Detect which cell encompasses the target text, then output its [X, Y] center coordinate. 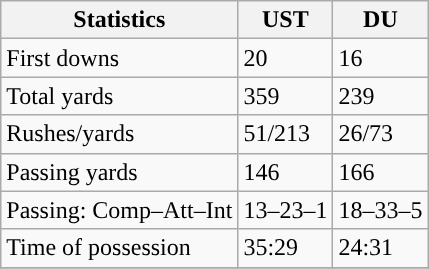
Rushes/yards [120, 134]
20 [286, 58]
Time of possession [120, 248]
359 [286, 96]
51/213 [286, 134]
Statistics [120, 20]
DU [380, 20]
26/73 [380, 134]
24:31 [380, 248]
Passing yards [120, 172]
Passing: Comp–Att–Int [120, 210]
35:29 [286, 248]
13–23–1 [286, 210]
First downs [120, 58]
16 [380, 58]
UST [286, 20]
146 [286, 172]
166 [380, 172]
239 [380, 96]
Total yards [120, 96]
18–33–5 [380, 210]
